Identify which cell holds the provided text, then report its (x, y) central coordinate. 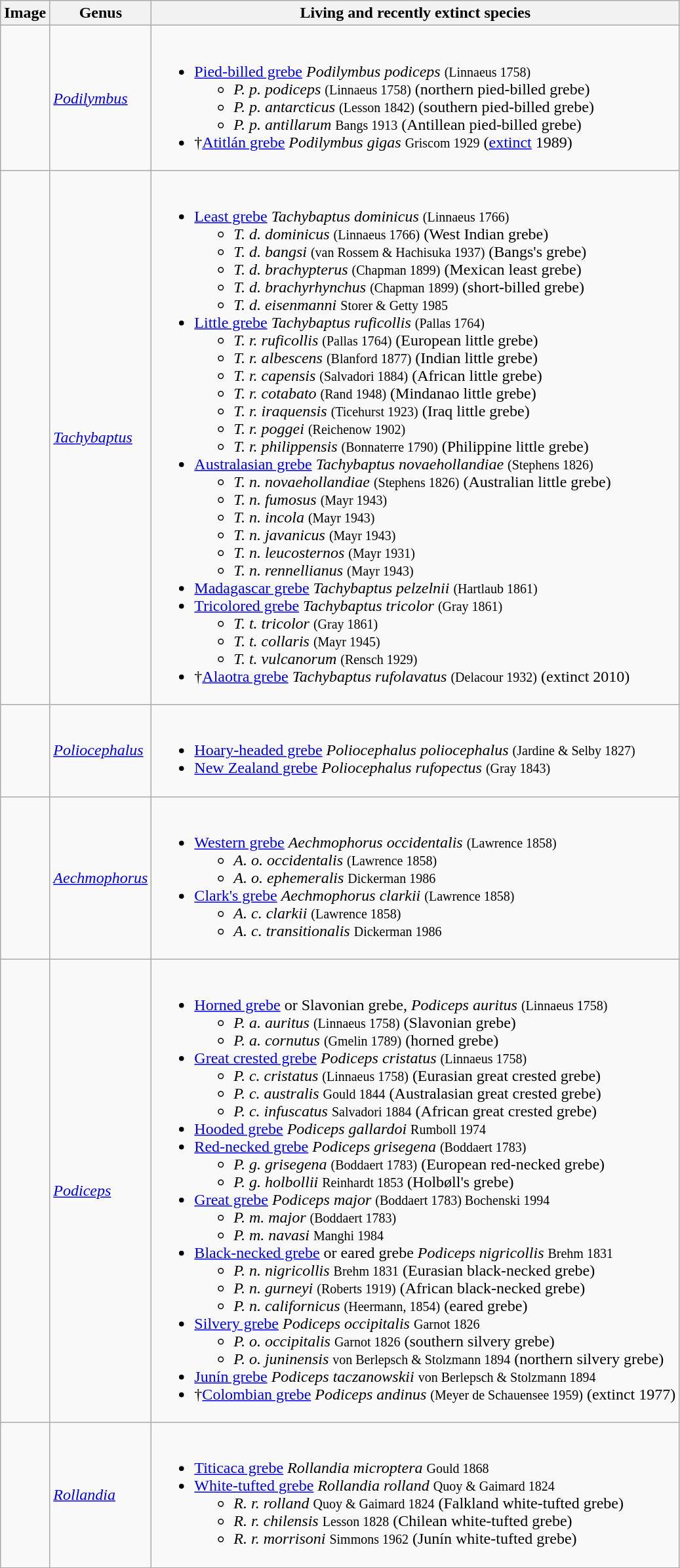
Poliocephalus (101, 751)
Hoary-headed grebe Poliocephalus poliocephalus (Jardine & Selby 1827)New Zealand grebe Poliocephalus rufopectus (Gray 1843) (416, 751)
Living and recently extinct species (416, 13)
Podilymbus (101, 98)
Image (25, 13)
Podiceps (101, 1190)
Aechmophorus (101, 878)
Rollandia (101, 1495)
Tachybaptus (101, 438)
Genus (101, 13)
